Search for the cell housing the specified text and yield its (x, y) center coordinate. 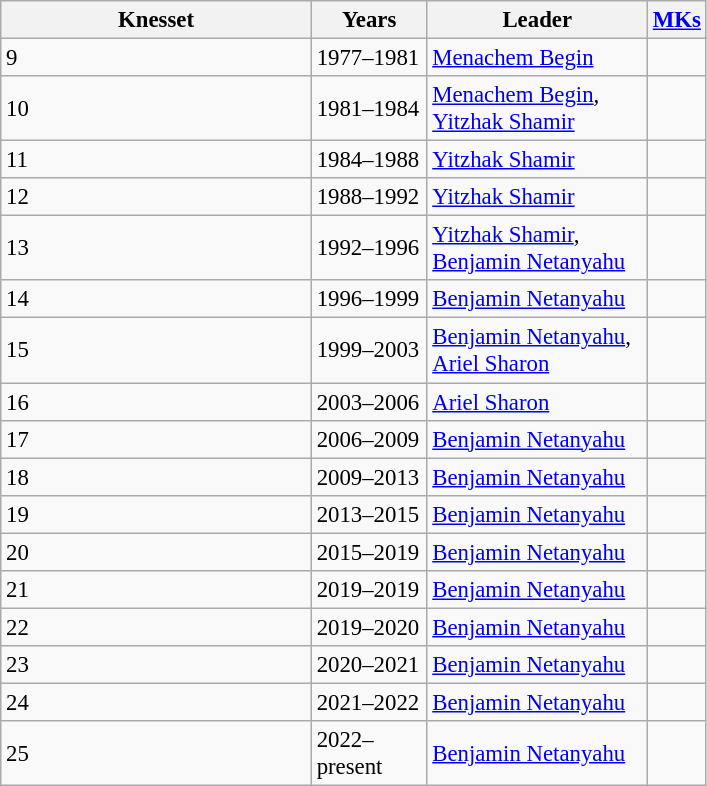
Benjamin Netanyahu, Ariel Sharon (538, 350)
16 (156, 402)
2009–2013 (369, 477)
1992–1996 (369, 248)
13 (156, 248)
2022–present (369, 754)
2003–2006 (369, 402)
Knesset (156, 20)
1981–1984 (369, 108)
15 (156, 350)
9 (156, 58)
20 (156, 552)
Ariel Sharon (538, 402)
25 (156, 754)
23 (156, 665)
2015–2019 (369, 552)
11 (156, 160)
19 (156, 514)
Leader (538, 20)
18 (156, 477)
22 (156, 627)
12 (156, 197)
24 (156, 702)
14 (156, 299)
17 (156, 439)
Menachem Begin (538, 58)
2006–2009 (369, 439)
Years (369, 20)
2019–2019 (369, 590)
1988–1992 (369, 197)
2019–2020 (369, 627)
21 (156, 590)
1977–1981 (369, 58)
1996–1999 (369, 299)
Yitzhak Shamir, Benjamin Netanyahu (538, 248)
2021–2022 (369, 702)
10 (156, 108)
2013–2015 (369, 514)
Menachem Begin, Yitzhak Shamir (538, 108)
MKs (678, 20)
1984–1988 (369, 160)
1999–2003 (369, 350)
2020–2021 (369, 665)
